Output the (x, y) coordinate of the center of the cell containing the given text.  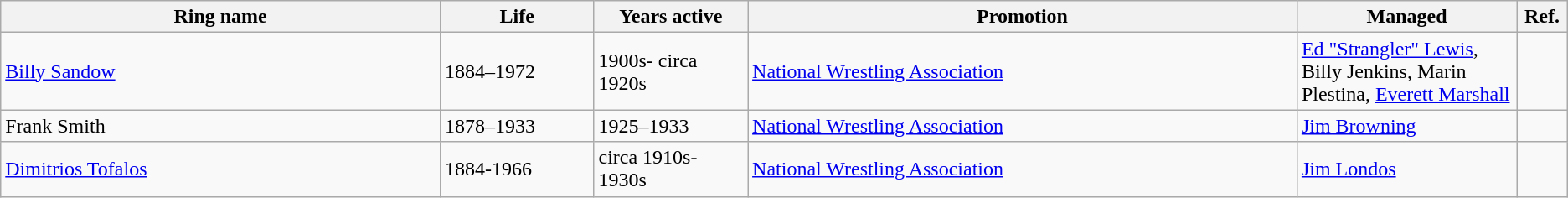
Dimitrios Tofalos (221, 169)
Years active (671, 17)
Billy Sandow (221, 71)
Frank Smith (221, 126)
Ed "Strangler" Lewis, Billy Jenkins, Marin Plestina, Everett Marshall (1406, 71)
Life (517, 17)
Jim Browning (1406, 126)
Ring name (221, 17)
1925–1933 (671, 126)
1884–1972 (517, 71)
Jim Londos (1406, 169)
1878–1933 (517, 126)
circa 1910s-1930s (671, 169)
Promotion (1023, 17)
Managed (1406, 17)
Ref. (1543, 17)
1884-1966 (517, 169)
1900s- circa 1920s (671, 71)
